Output the (x, y) coordinate of the center of the cell containing the given text.  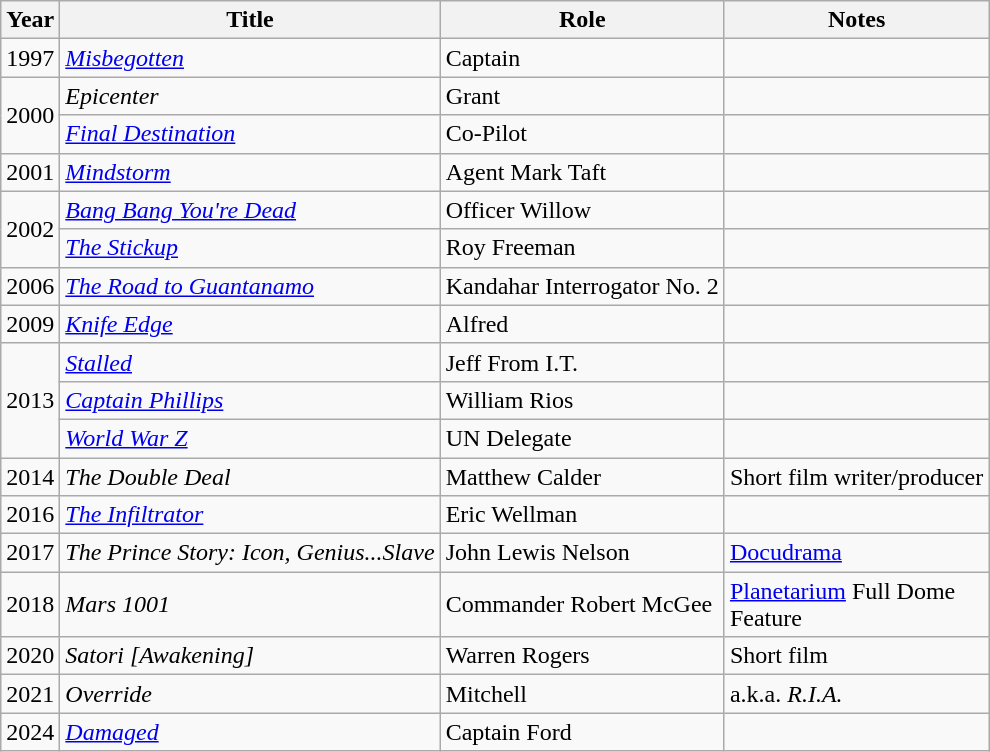
Stalled (250, 362)
Misbegotten (250, 58)
Year (30, 20)
Bang Bang You're Dead (250, 210)
John Lewis Nelson (582, 553)
Damaged (250, 732)
Grant (582, 96)
The Stickup (250, 248)
Matthew Calder (582, 477)
Final Destination (250, 134)
The Infiltrator (250, 515)
Captain Ford (582, 732)
Alfred (582, 324)
William Rios (582, 400)
2021 (30, 694)
Epicenter (250, 96)
2020 (30, 656)
2017 (30, 553)
Planetarium Full DomeFeature (856, 604)
World War Z (250, 438)
2024 (30, 732)
Mindstorm (250, 172)
Commander Robert McGee (582, 604)
Roy Freeman (582, 248)
Kandahar Interrogator No. 2 (582, 286)
Docudrama (856, 553)
Jeff From I.T. (582, 362)
UN Delegate (582, 438)
2001 (30, 172)
The Road to Guantanamo (250, 286)
2018 (30, 604)
2002 (30, 229)
The Prince Story: Icon, Genius...Slave (250, 553)
2000 (30, 115)
Agent Mark Taft (582, 172)
Title (250, 20)
Captain Phillips (250, 400)
1997 (30, 58)
Notes (856, 20)
2016 (30, 515)
2014 (30, 477)
Mars 1001 (250, 604)
2009 (30, 324)
Officer Willow (582, 210)
Short film writer/producer (856, 477)
a.k.a. R.I.A. (856, 694)
Satori [Awakening] (250, 656)
Knife Edge (250, 324)
Captain (582, 58)
Role (582, 20)
The Double Deal (250, 477)
Warren Rogers (582, 656)
2006 (30, 286)
2013 (30, 400)
Override (250, 694)
Mitchell (582, 694)
Co-Pilot (582, 134)
Eric Wellman (582, 515)
Short film (856, 656)
